Determine the (X, Y) coordinate at the center of the cell enclosing the given text.  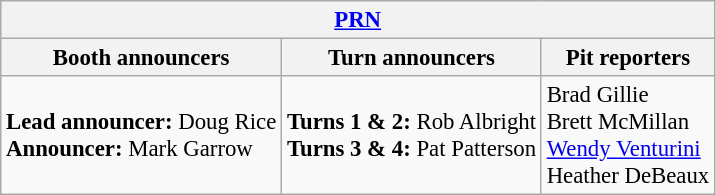
Pit reporters (628, 58)
Turns 1 & 2: Rob AlbrightTurns 3 & 4: Pat Patterson (412, 136)
Brad GillieBrett McMillanWendy VenturiniHeather DeBeaux (628, 136)
Lead announcer: Doug RiceAnnouncer: Mark Garrow (142, 136)
Booth announcers (142, 58)
PRN (358, 20)
Turn announcers (412, 58)
